Identify which cell holds the provided text, then report its (x, y) central coordinate. 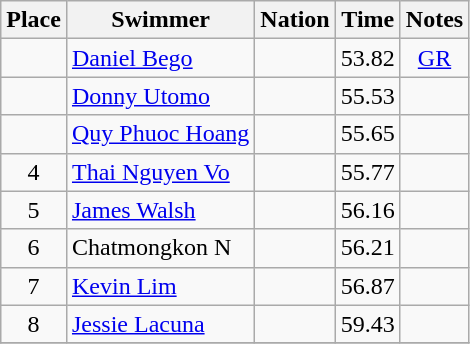
Chatmongkon N (160, 248)
55.53 (368, 96)
James Walsh (160, 210)
Jessie Lacuna (160, 324)
56.87 (368, 286)
Nation (295, 20)
Kevin Lim (160, 286)
Place (34, 20)
56.21 (368, 248)
7 (34, 286)
Time (368, 20)
Donny Utomo (160, 96)
56.16 (368, 210)
53.82 (368, 58)
59.43 (368, 324)
Quy Phuoc Hoang (160, 134)
6 (34, 248)
5 (34, 210)
GR (434, 58)
Daniel Bego (160, 58)
4 (34, 172)
Swimmer (160, 20)
55.65 (368, 134)
Notes (434, 20)
8 (34, 324)
Thai Nguyen Vo (160, 172)
55.77 (368, 172)
